Locate the cell with the specified text and output its (X, Y) center coordinate. 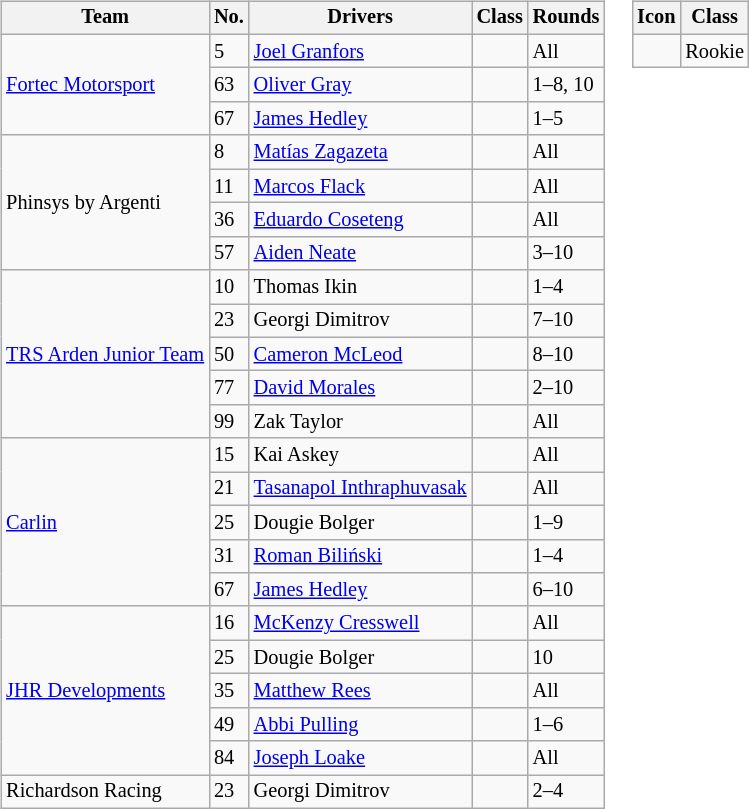
50 (229, 354)
Team (105, 18)
1–8, 10 (566, 85)
No. (229, 18)
8 (229, 152)
35 (229, 691)
16 (229, 623)
Richardson Racing (105, 792)
1–5 (566, 119)
JHR Developments (105, 690)
Zak Taylor (360, 422)
Thomas Ikin (360, 287)
Drivers (360, 18)
1–6 (566, 724)
Kai Askey (360, 455)
8–10 (566, 354)
Joel Granfors (360, 51)
21 (229, 489)
11 (229, 186)
Eduardo Coseteng (360, 220)
Icon (656, 18)
Rookie (714, 51)
49 (229, 724)
Phinsys by Argenti (105, 202)
84 (229, 758)
Matías Zagazeta (360, 152)
2–4 (566, 792)
63 (229, 85)
Carlin (105, 522)
McKenzy Cresswell (360, 623)
David Morales (360, 388)
7–10 (566, 321)
15 (229, 455)
Marcos Flack (360, 186)
31 (229, 556)
Roman Biliński (360, 556)
Cameron McLeod (360, 354)
TRS Arden Junior Team (105, 354)
5 (229, 51)
Oliver Gray (360, 85)
3–10 (566, 253)
Joseph Loake (360, 758)
57 (229, 253)
77 (229, 388)
6–10 (566, 590)
Abbi Pulling (360, 724)
1–9 (566, 522)
Rounds (566, 18)
Matthew Rees (360, 691)
Aiden Neate (360, 253)
2–10 (566, 388)
99 (229, 422)
Fortec Motorsport (105, 84)
36 (229, 220)
Tasanapol Inthraphuvasak (360, 489)
